Extract the (X, Y) coordinate from the center of the cell holding the provided text.  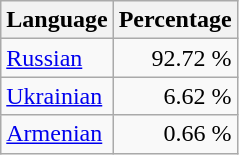
Language (57, 20)
6.62 % (175, 96)
92.72 % (175, 58)
Percentage (175, 20)
Russian (57, 58)
0.66 % (175, 134)
Armenian (57, 134)
Ukrainian (57, 96)
